Search for the cell housing the specified text and yield its [X, Y] center coordinate. 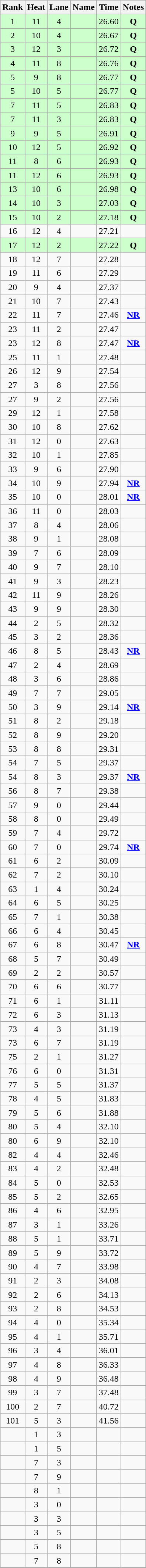
29.18 [108, 721]
26.67 [108, 35]
44 [13, 623]
28.06 [108, 525]
86 [13, 1211]
37 [13, 525]
30 [13, 427]
48 [13, 679]
66 [13, 931]
31 [13, 441]
25 [13, 357]
36.33 [108, 1365]
85 [13, 1197]
36.48 [108, 1379]
Heat [36, 7]
34.08 [108, 1281]
52 [13, 735]
18 [13, 259]
64 [13, 903]
22 [13, 315]
32 [13, 455]
59 [13, 833]
26.91 [108, 133]
87 [13, 1225]
47 [13, 665]
20 [13, 287]
70 [13, 987]
30.10 [108, 875]
32.95 [108, 1211]
62 [13, 875]
30.47 [108, 945]
Notes [133, 7]
29.20 [108, 735]
33 [13, 469]
28.43 [108, 651]
33.26 [108, 1225]
45 [13, 637]
61 [13, 861]
100 [13, 1407]
27.22 [108, 245]
56 [13, 791]
28.23 [108, 581]
27.48 [108, 357]
98 [13, 1379]
42 [13, 595]
93 [13, 1309]
101 [13, 1421]
60 [13, 847]
33.98 [108, 1267]
28.86 [108, 679]
27.90 [108, 469]
79 [13, 1113]
36.01 [108, 1351]
29.38 [108, 791]
92 [13, 1294]
88 [13, 1239]
28.36 [108, 637]
28.32 [108, 623]
40.72 [108, 1407]
30.09 [108, 861]
49 [13, 693]
53 [13, 749]
28.10 [108, 567]
43 [13, 609]
29.14 [108, 707]
76 [13, 1071]
57 [13, 805]
31.88 [108, 1113]
95 [13, 1337]
26.92 [108, 147]
29.49 [108, 819]
27.54 [108, 371]
30.25 [108, 903]
97 [13, 1365]
31.83 [108, 1099]
27.46 [108, 315]
29.74 [108, 847]
27.37 [108, 287]
34.13 [108, 1294]
28.30 [108, 609]
35.71 [108, 1337]
41.56 [108, 1421]
27.29 [108, 273]
89 [13, 1253]
84 [13, 1183]
58 [13, 819]
91 [13, 1281]
28.69 [108, 665]
63 [13, 889]
83 [13, 1169]
28.08 [108, 539]
31.31 [108, 1071]
32.46 [108, 1155]
27.28 [108, 259]
21 [13, 301]
41 [13, 581]
30.49 [108, 959]
29.31 [108, 749]
27.03 [108, 203]
32.53 [108, 1183]
30.45 [108, 931]
29.05 [108, 693]
40 [13, 567]
26.72 [108, 49]
26.60 [108, 21]
51 [13, 721]
99 [13, 1393]
Name [83, 7]
Rank [13, 7]
96 [13, 1351]
69 [13, 973]
27.58 [108, 413]
31.37 [108, 1085]
38 [13, 539]
27.21 [108, 231]
17 [13, 245]
13 [13, 189]
28.26 [108, 595]
29 [13, 413]
37.48 [108, 1393]
71 [13, 1001]
Lane [59, 7]
31.27 [108, 1057]
32.65 [108, 1197]
27.85 [108, 455]
72 [13, 1015]
29.72 [108, 833]
27.18 [108, 217]
26 [13, 371]
32.48 [108, 1169]
65 [13, 917]
39 [13, 553]
67 [13, 945]
94 [13, 1323]
16 [13, 231]
34.53 [108, 1309]
28.09 [108, 553]
Time [108, 7]
77 [13, 1085]
27.63 [108, 441]
26.76 [108, 63]
36 [13, 511]
35.34 [108, 1323]
26.98 [108, 189]
33.72 [108, 1253]
31.11 [108, 1001]
14 [13, 203]
30.24 [108, 889]
35 [13, 497]
46 [13, 651]
30.38 [108, 917]
27.94 [108, 483]
31.13 [108, 1015]
28.01 [108, 497]
82 [13, 1155]
30.77 [108, 987]
28.03 [108, 511]
50 [13, 707]
27.43 [108, 301]
75 [13, 1057]
78 [13, 1099]
15 [13, 217]
68 [13, 959]
29.44 [108, 805]
33.71 [108, 1239]
19 [13, 273]
90 [13, 1267]
34 [13, 483]
30.57 [108, 973]
27.62 [108, 427]
